Output the [x, y] coordinate of the center of the cell containing the given text.  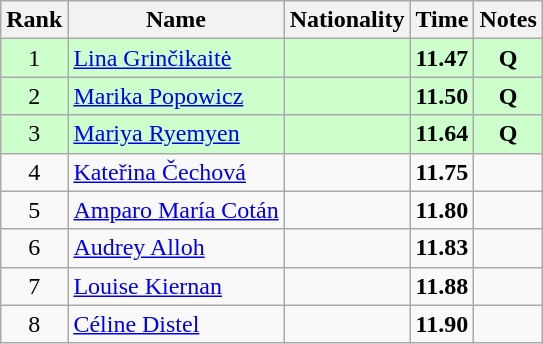
11.47 [442, 58]
4 [34, 172]
11.64 [442, 134]
11.83 [442, 248]
11.90 [442, 324]
Lina Grinčikaitė [176, 58]
Kateřina Čechová [176, 172]
Rank [34, 20]
Nationality [347, 20]
3 [34, 134]
5 [34, 210]
Name [176, 20]
11.80 [442, 210]
Céline Distel [176, 324]
8 [34, 324]
6 [34, 248]
7 [34, 286]
Amparo María Cotán [176, 210]
Mariya Ryemyen [176, 134]
Louise Kiernan [176, 286]
Time [442, 20]
Notes [508, 20]
Marika Popowicz [176, 96]
1 [34, 58]
11.75 [442, 172]
2 [34, 96]
11.88 [442, 286]
Audrey Alloh [176, 248]
11.50 [442, 96]
